Provide the (x, y) coordinate of the cell's center where the given text is located.  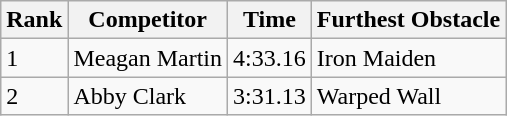
2 (34, 96)
Iron Maiden (408, 58)
Furthest Obstacle (408, 20)
Competitor (148, 20)
1 (34, 58)
Warped Wall (408, 96)
Time (270, 20)
Rank (34, 20)
3:31.13 (270, 96)
4:33.16 (270, 58)
Meagan Martin (148, 58)
Abby Clark (148, 96)
